Provide the (X, Y) coordinate of the cell's center where the given text is located.  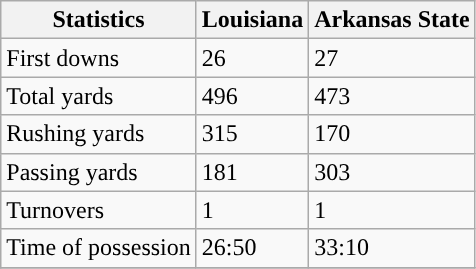
Turnovers (99, 210)
303 (392, 172)
First downs (99, 58)
Time of possession (99, 248)
473 (392, 96)
181 (252, 172)
Louisiana (252, 20)
33:10 (392, 248)
26 (252, 58)
Arkansas State (392, 20)
Statistics (99, 20)
496 (252, 96)
27 (392, 58)
170 (392, 134)
315 (252, 134)
26:50 (252, 248)
Rushing yards (99, 134)
Total yards (99, 96)
Passing yards (99, 172)
